Capture the cell that displays the provided text and extract its (X, Y) central coordinate. 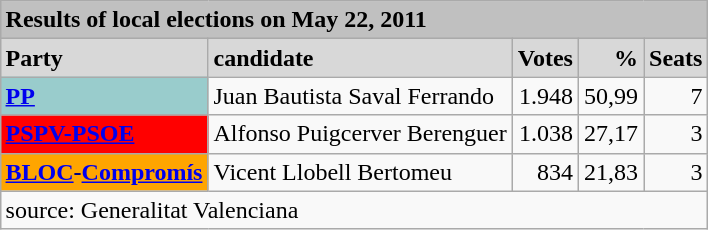
Alfonso Puigcerver Berenguer (360, 134)
source: Generalitat Valenciana (354, 210)
7 (676, 96)
21,83 (610, 172)
1.948 (545, 96)
candidate (360, 58)
Results of local elections on May 22, 2011 (354, 20)
1.038 (545, 134)
Party (104, 58)
BLOC-Compromís (104, 172)
834 (545, 172)
27,17 (610, 134)
Votes (545, 58)
Juan Bautista Saval Ferrando (360, 96)
50,99 (610, 96)
PP (104, 96)
Seats (676, 58)
Vicent Llobell Bertomeu (360, 172)
PSPV-PSOE (104, 134)
% (610, 58)
